Return the (x, y) coordinate for the center point of the cell that contains the specified text.  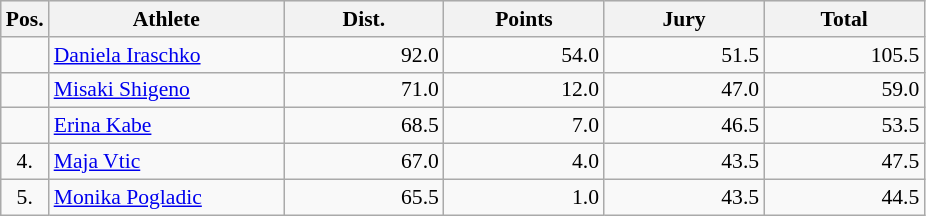
44.5 (844, 197)
5. (25, 197)
47.0 (684, 90)
4. (25, 162)
Total (844, 19)
Dist. (364, 19)
65.5 (364, 197)
71.0 (364, 90)
92.0 (364, 55)
Maja Vtic (166, 162)
Monika Pogladic (166, 197)
Athlete (166, 19)
Pos. (25, 19)
53.5 (844, 126)
105.5 (844, 55)
68.5 (364, 126)
12.0 (524, 90)
Points (524, 19)
54.0 (524, 55)
46.5 (684, 126)
51.5 (684, 55)
7.0 (524, 126)
Jury (684, 19)
1.0 (524, 197)
Erina Kabe (166, 126)
Daniela Iraschko (166, 55)
47.5 (844, 162)
59.0 (844, 90)
Misaki Shigeno (166, 90)
4.0 (524, 162)
67.0 (364, 162)
